From the cell containing the given text, extract its center point as [x, y] coordinate. 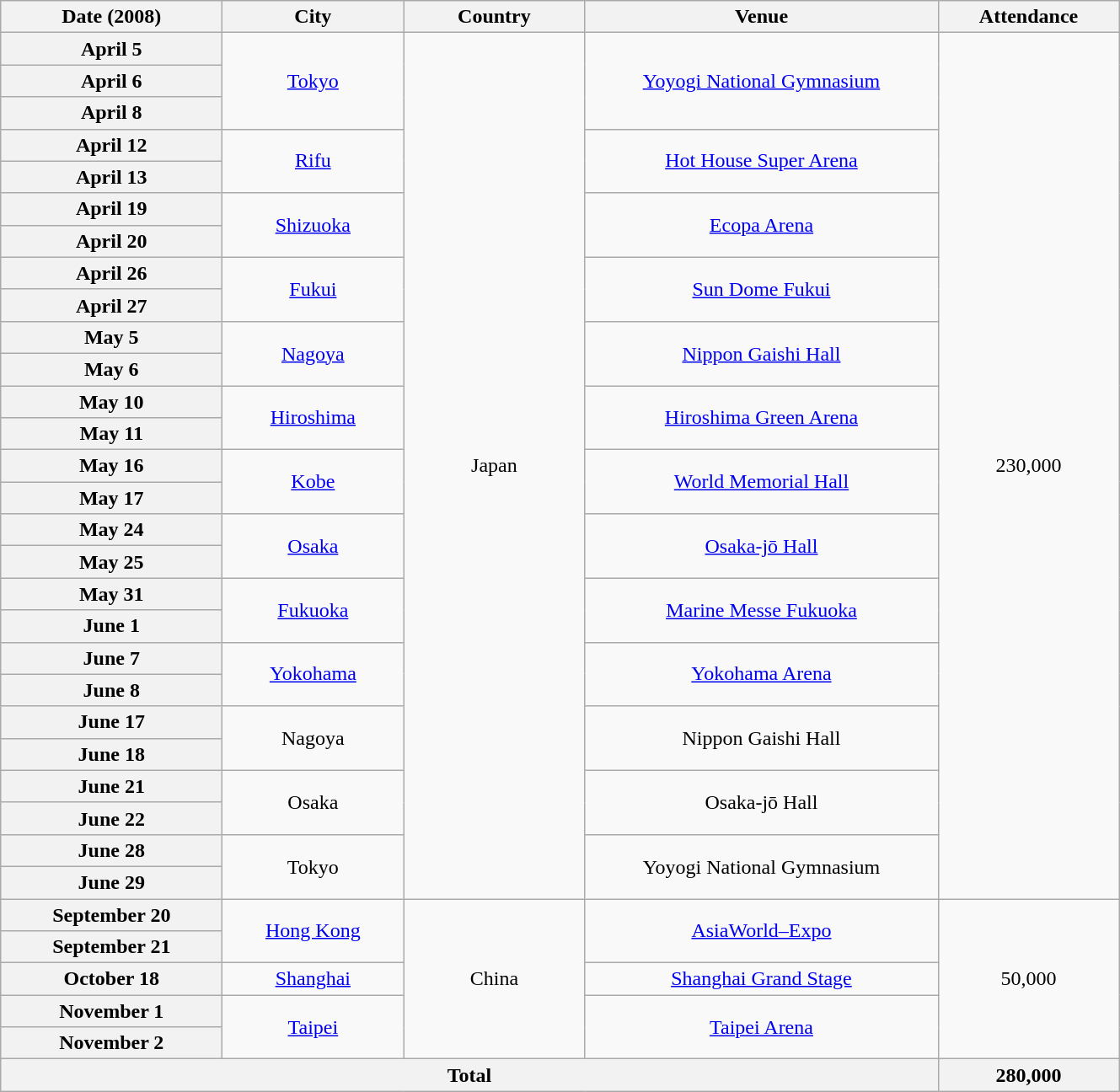
Country [494, 17]
Fukui [313, 289]
November 1 [111, 1011]
September 20 [111, 914]
June 18 [111, 754]
Hot House Super Arena [762, 161]
May 6 [111, 369]
May 25 [111, 562]
China [494, 978]
November 2 [111, 1043]
May 5 [111, 337]
May 11 [111, 434]
Ecopa Arena [762, 225]
April 6 [111, 81]
Yokohama Arena [762, 674]
Date (2008) [111, 17]
Fukuoka [313, 610]
230,000 [1028, 466]
June 1 [111, 626]
June 21 [111, 786]
Yokohama [313, 674]
April 5 [111, 49]
June 7 [111, 658]
Total [469, 1075]
280,000 [1028, 1075]
Hong Kong [313, 930]
September 21 [111, 947]
Attendance [1028, 17]
May 10 [111, 402]
April 26 [111, 273]
May 24 [111, 530]
April 8 [111, 113]
Rifu [313, 161]
Hiroshima [313, 418]
June 28 [111, 850]
June 29 [111, 882]
June 17 [111, 722]
October 18 [111, 979]
April 27 [111, 305]
May 17 [111, 498]
Venue [762, 17]
April 12 [111, 145]
Kobe [313, 482]
City [313, 17]
Shanghai [313, 979]
Taipei Arena [762, 1027]
World Memorial Hall [762, 482]
Japan [494, 466]
AsiaWorld–Expo [762, 930]
April 13 [111, 177]
50,000 [1028, 978]
Marine Messe Fukuoka [762, 610]
April 20 [111, 241]
Sun Dome Fukui [762, 289]
Taipei [313, 1027]
June 8 [111, 690]
May 31 [111, 594]
Shizuoka [313, 225]
May 16 [111, 466]
Shanghai Grand Stage [762, 979]
Hiroshima Green Arena [762, 418]
June 22 [111, 818]
April 19 [111, 209]
